Output the (X, Y) coordinate of the center of the cell containing the given text.  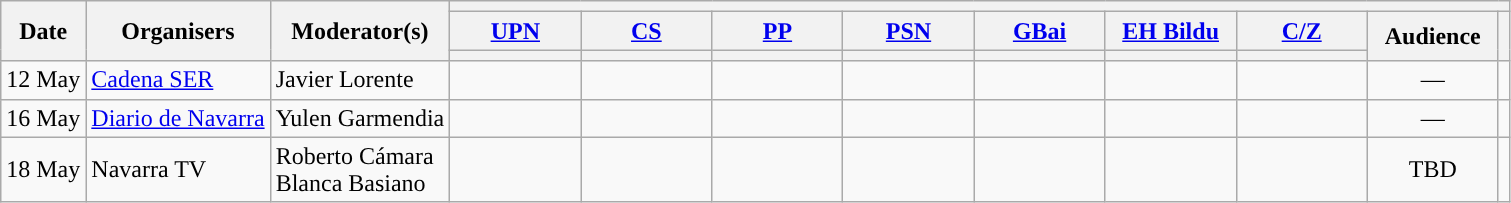
Moderator(s) (360, 31)
Yulen Garmendia (360, 118)
18 May (44, 170)
GBai (1040, 31)
Cadena SER (178, 80)
Organisers (178, 31)
PP (778, 31)
C/Z (1302, 31)
PSN (908, 31)
Date (44, 31)
Diario de Navarra (178, 118)
Navarra TV (178, 170)
TBD (1432, 170)
UPN (516, 31)
Roberto CámaraBlanca Basiano (360, 170)
16 May (44, 118)
Audience (1432, 36)
Javier Lorente (360, 80)
12 May (44, 80)
EH Bildu (1170, 31)
CS (646, 31)
